Detect which cell encompasses the target text, then output its (X, Y) center coordinate. 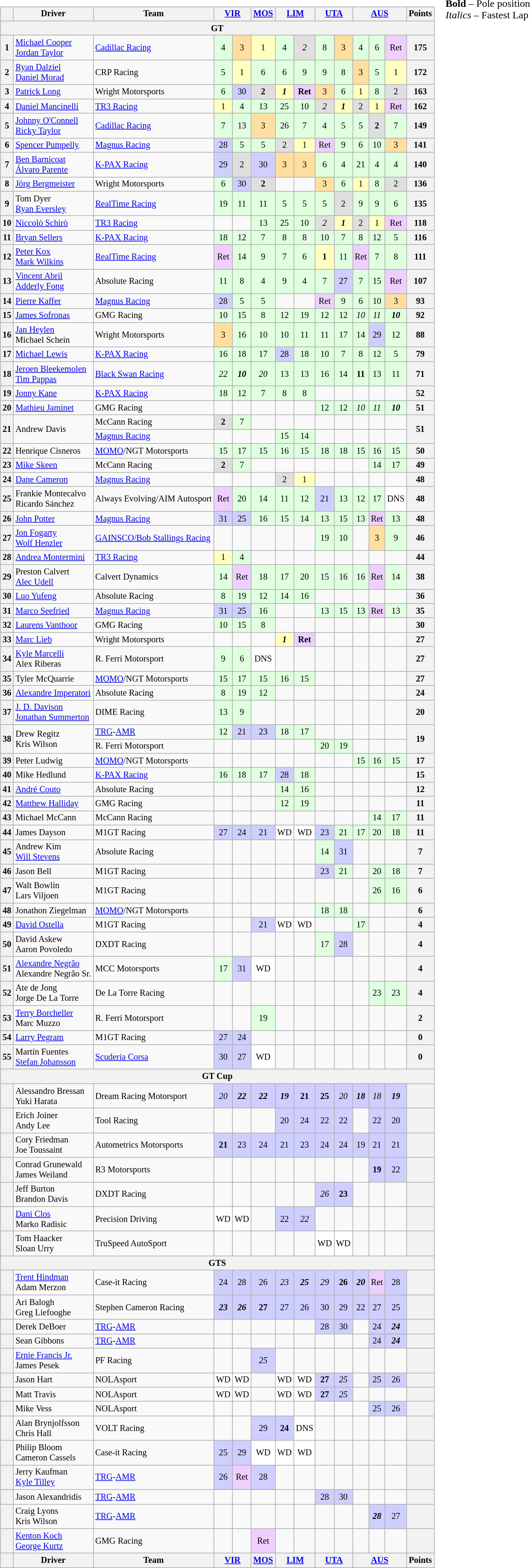
37 (7, 712)
Vincent Abril Adderly Fong (53, 282)
Drew Regitz Kris Wilson (53, 739)
Jonathon Ziegelman (53, 910)
Frankie Montecalvo Ricardo Sánchez (53, 499)
Calvert Dynamics (154, 577)
TruSpeed AutoSport (154, 1244)
Kyle Marcelli Alex Riberas (53, 659)
Alessandro Bressan Yuki Harata (53, 1096)
55 (7, 1057)
Andrew Davis (53, 429)
De La Torre Racing (154, 994)
92 (420, 315)
Patrick Long (53, 92)
Pierre Kaffer (53, 301)
Sean Gibbons (53, 1341)
42 (7, 804)
Conrad Grunewald James Weiland (53, 1170)
Niccolò Schirò (53, 223)
MCC Motorsports (154, 969)
Larry Pegram (53, 1038)
Henrique Cisneros (53, 451)
James Dayson (53, 832)
Marc Lieb (53, 640)
Andrew Kim Will Stevens (53, 852)
Jan Heylen Michael Schein (53, 335)
Ate de Jong Jorge De La Torre (53, 994)
VOLT Racing (154, 1428)
PF Racing (154, 1361)
Jason Bell (53, 871)
GT (217, 28)
David Askew Aaron Povoledo (53, 944)
Laurens Vanthoor (53, 625)
Mike Skeen (53, 465)
Terry Borcheller Marc Muzzo (53, 1018)
40 (7, 775)
45 (7, 852)
Black Swan Racing (154, 374)
GAINSCO/Bob Stallings Racing (154, 538)
Always Evolving/AIM Autosport (154, 499)
David Ostella (53, 925)
Kenton Koch George Kurtz (53, 1541)
Craig Lyons Kris Wilson (53, 1516)
39 (7, 761)
Michael McCann (53, 818)
Jonny Kane (53, 393)
Peter Kox Mark Wilkins (53, 257)
Ben Barnicoat Álvaro Parente (53, 165)
Matthew Halliday (53, 804)
Precision Driving (154, 1219)
Tom Dyer Ryan Eversley (53, 204)
Peter Ludwig (53, 761)
Daniel Mancinelli (53, 106)
Jason Alexandridis (53, 1497)
Mike Vess (53, 1409)
Bryan Sellers (53, 238)
Jeff Burton Brandon Davis (53, 1195)
79 (420, 354)
175 (420, 48)
R3 Motorsports (154, 1170)
DIME Racing (154, 712)
Andrea Montermini (53, 557)
James Sofronas (53, 315)
Tool Racing (154, 1121)
Michael Cooper Jordan Taylor (53, 48)
41 (7, 790)
Ryan Dalziel Daniel Morad (53, 73)
Ernie Francis Jr. James Pesek (53, 1361)
136 (420, 184)
Dani Clos Marko Radisic (53, 1219)
Johnny O'Connell Ricky Taylor (53, 126)
141 (420, 145)
André Couto (53, 790)
Stephen Cameron Racing (154, 1307)
Erich Joiner Andy Lee (53, 1121)
34 (7, 659)
Scuderia Corsa (154, 1057)
Mathieu Jaminet (53, 408)
John Potter (53, 519)
54 (7, 1038)
53 (7, 1018)
Dane Cameron (53, 480)
140 (420, 165)
33 (7, 640)
Tyler McQuarrie (53, 679)
Jon Fogarty Wolf Henzler (53, 538)
Martín Fuentes Stefan Johansson (53, 1057)
Alan Brynjolfsson Chris Hall (53, 1428)
Alexandre Negrão Alexandre Negrão Sr. (53, 969)
Trent Hindman Adam Merzon (53, 1282)
Marco Seefried (53, 611)
Ari Balogh Greg Liefooghe (53, 1307)
Jeroen Bleekemolen Tim Pappas (53, 374)
163 (420, 92)
47 (7, 891)
Mike Hedlund (53, 775)
118 (420, 223)
149 (420, 126)
107 (420, 282)
Walt Bowlin Lars Viljoen (53, 891)
111 (420, 257)
135 (420, 204)
GT Cup (217, 1076)
Derek DeBoer (53, 1327)
Dream Racing Motorsport (154, 1096)
Autometrics Motorsports (154, 1145)
Jerry Kaufman Kyle Tilley (53, 1478)
Spencer Pumpelly (53, 145)
Luo Yufeng (53, 597)
Preston Calvert Alec Udell (53, 577)
Michael Lewis (53, 354)
93 (420, 301)
172 (420, 73)
GTS (217, 1263)
Cory Friedman Joe Toussaint (53, 1145)
43 (7, 818)
Alexandre Imperatori (53, 693)
Jörg Bergmeister (53, 184)
Tom Haacker Sloan Urry (53, 1244)
32 (7, 625)
Philip Bloom Cameron Cassels (53, 1453)
162 (420, 106)
Matt Travis (53, 1394)
116 (420, 238)
J. D. Davison Jonathan Summerton (53, 712)
71 (420, 374)
Jason Hart (53, 1380)
88 (420, 335)
CRP Racing (154, 73)
